From the cell containing the given text, extract its center point as (X, Y) coordinate. 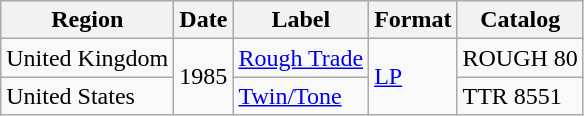
Date (204, 20)
Twin/Tone (301, 96)
United Kingdom (88, 58)
Label (301, 20)
United States (88, 96)
Format (413, 20)
1985 (204, 77)
Catalog (520, 20)
ROUGH 80 (520, 58)
Region (88, 20)
Rough Trade (301, 58)
LP (413, 77)
TTR 8551 (520, 96)
